Determine the (X, Y) coordinate at the center of the cell enclosing the given text.  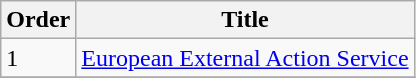
European External Action Service (245, 58)
1 (38, 58)
Title (245, 20)
Order (38, 20)
